Capture the cell that displays the provided text and extract its [X, Y] central coordinate. 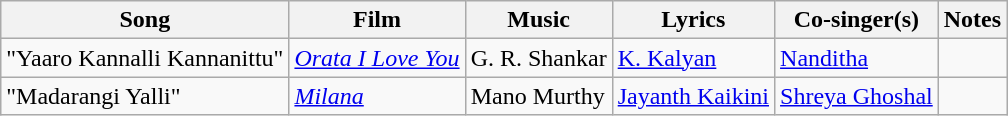
Orata I Love You [377, 58]
K. Kalyan [693, 58]
Lyrics [693, 20]
"Madarangi Yalli" [145, 96]
Notes [972, 20]
G. R. Shankar [538, 58]
Mano Murthy [538, 96]
Co-singer(s) [857, 20]
Song [145, 20]
Music [538, 20]
Shreya Ghoshal [857, 96]
Jayanth Kaikini [693, 96]
Milana [377, 96]
Film [377, 20]
Nanditha [857, 58]
"Yaaro Kannalli Kannanittu" [145, 58]
